Pinpoint the cell where the given text exists, returning its [X, Y] midpoint coordinate. 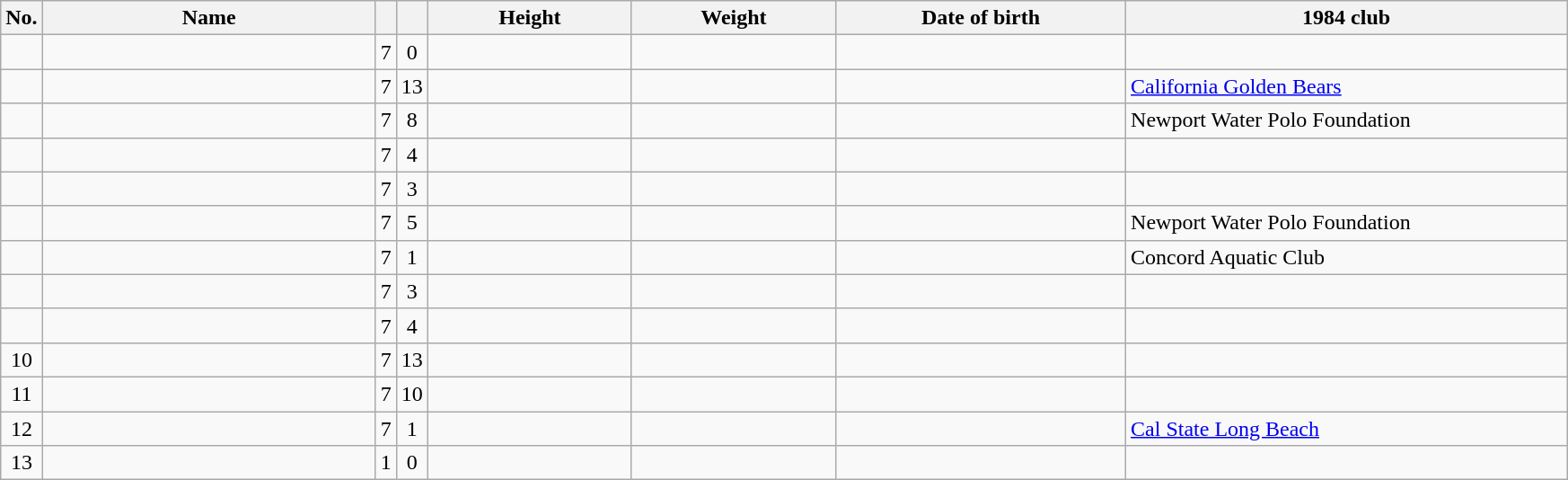
8 [411, 120]
11 [22, 394]
Concord Aquatic Club [1347, 257]
Date of birth [981, 18]
12 [22, 429]
Height [530, 18]
Name [208, 18]
Cal State Long Beach [1347, 429]
5 [411, 223]
1984 club [1347, 18]
California Golden Bears [1347, 86]
No. [22, 18]
Weight [733, 18]
